Detect which cell encompasses the target text, then output its (x, y) center coordinate. 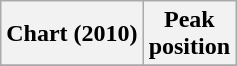
Peak position (189, 34)
Chart (2010) (72, 34)
